From the cell containing the given text, extract its center point as [x, y] coordinate. 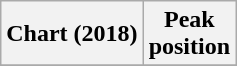
Peak position [189, 34]
Chart (2018) [72, 34]
